Locate the cell with the specified text and output its [X, Y] center coordinate. 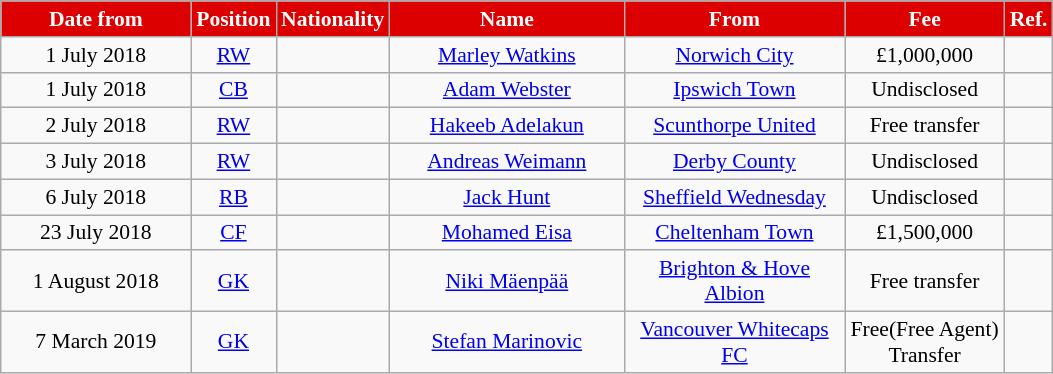
Jack Hunt [506, 197]
£1,000,000 [925, 55]
Marley Watkins [506, 55]
1 August 2018 [96, 282]
Position [234, 19]
23 July 2018 [96, 233]
Derby County [734, 162]
RB [234, 197]
Sheffield Wednesday [734, 197]
Mohamed Eisa [506, 233]
Cheltenham Town [734, 233]
CF [234, 233]
6 July 2018 [96, 197]
Scunthorpe United [734, 126]
Norwich City [734, 55]
Andreas Weimann [506, 162]
Nationality [332, 19]
From [734, 19]
Fee [925, 19]
CB [234, 90]
Hakeeb Adelakun [506, 126]
Name [506, 19]
Stefan Marinovic [506, 342]
£1,500,000 [925, 233]
3 July 2018 [96, 162]
Ipswich Town [734, 90]
Date from [96, 19]
7 March 2019 [96, 342]
Ref. [1029, 19]
Adam Webster [506, 90]
Brighton & Hove Albion [734, 282]
Niki Mäenpää [506, 282]
Free(Free Agent) Transfer [925, 342]
Vancouver Whitecaps FC [734, 342]
2 July 2018 [96, 126]
